Detect which cell encompasses the target text, then output its (X, Y) center coordinate. 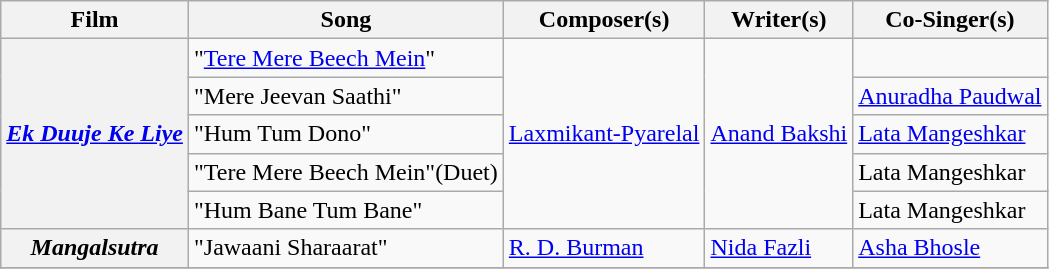
Writer(s) (779, 20)
"Hum Bane Tum Bane" (346, 210)
Ek Duuje Ke Liye (95, 134)
Song (346, 20)
Film (95, 20)
"Tere Mere Beech Mein"(Duet) (346, 172)
"Mere Jeevan Saathi" (346, 96)
"Jawaani Sharaarat" (346, 248)
Mangalsutra (95, 248)
Asha Bhosle (950, 248)
R. D. Burman (604, 248)
"Tere Mere Beech Mein" (346, 58)
Anand Bakshi (779, 134)
Laxmikant-Pyarelal (604, 134)
Composer(s) (604, 20)
Co-Singer(s) (950, 20)
Nida Fazli (779, 248)
Anuradha Paudwal (950, 96)
"Hum Tum Dono" (346, 134)
